Capture the cell that displays the provided text and extract its [X, Y] central coordinate. 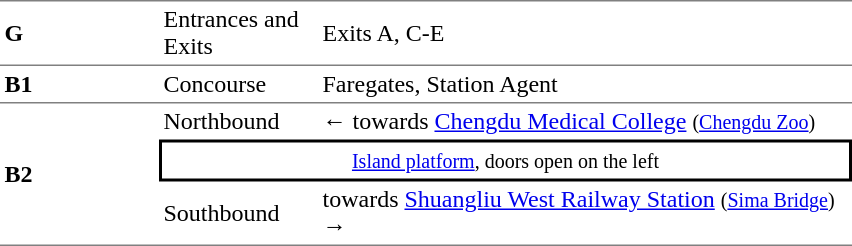
Southbound [238, 214]
Northbound [238, 122]
Concourse [238, 85]
Island platform, doors open on the left [506, 161]
towards Shuangliu West Railway Station (Sima Bridge) → [585, 214]
← towards Chengdu Medical College (Chengdu Zoo) [585, 122]
Entrances and Exits [238, 33]
B2 [80, 175]
Exits A, C-E [585, 33]
G [80, 33]
B1 [80, 85]
Faregates, Station Agent [585, 85]
